Return the (x, y) coordinate for the center point of the cell that contains the specified text.  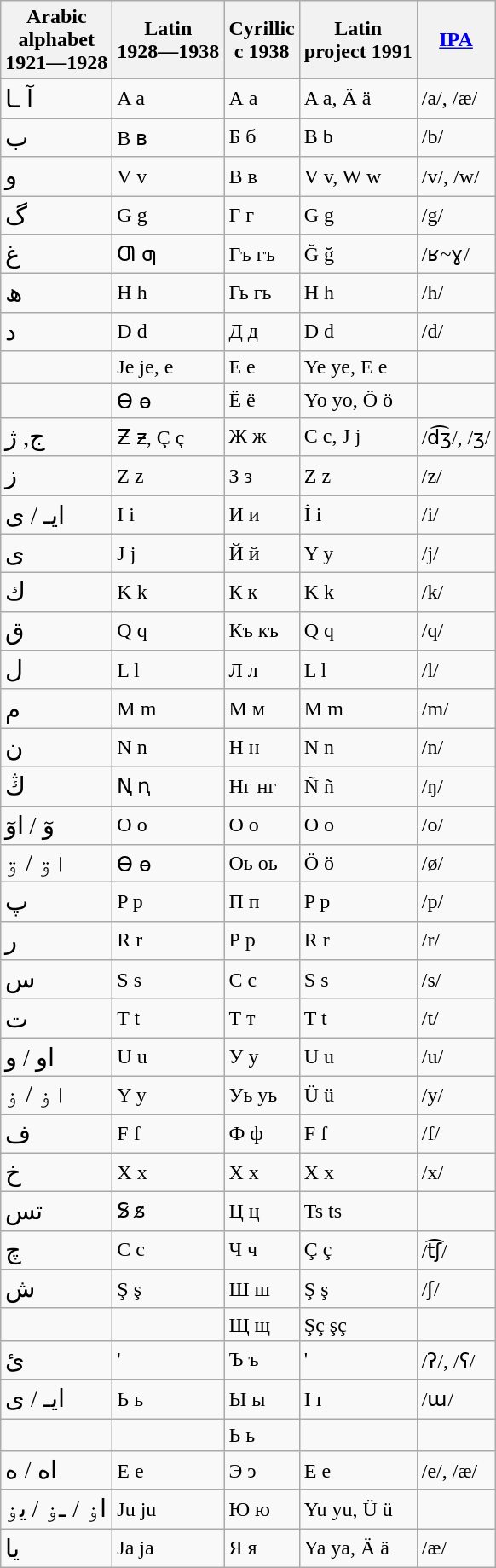
ف (56, 1133)
Ƶ ƶ, Ç ç (169, 437)
ی (56, 553)
Ja ja (169, 1548)
آ ـا (56, 99)
اۏ / ۏ (56, 1095)
Ж ж (262, 437)
Ф ф (262, 1133)
I i (169, 514)
اوٓ‎‎‎ / وٓ‎‎‎ (56, 825)
/l/ (456, 670)
ش (56, 1289)
/r/ (456, 940)
/æ/ (456, 1548)
ك (56, 593)
Ё ё (262, 401)
Гь гь (262, 293)
/j/ (456, 553)
ب (56, 137)
ھ (56, 293)
C c (169, 1250)
گ (56, 216)
Ts ts (358, 1212)
Нг нг (262, 786)
/p/ (456, 902)
I ı (358, 1399)
B ʙ (169, 137)
چ (56, 1250)
/ʃ/ (456, 1289)
او / و (56, 1057)
З з (262, 476)
М м (262, 709)
تس (56, 1212)
Yu yu, Ü ü (358, 1509)
Ö ö (358, 864)
Ğ ğ (358, 254)
Уь уь (262, 1095)
/g/ (456, 216)
Къ къ (262, 631)
/x/ (456, 1172)
اه / ه (56, 1471)
В в (262, 176)
ایـ / ی (56, 1399)
Şç şç (358, 1324)
Щ щ (262, 1324)
V v (169, 176)
Й й (262, 553)
اۊ / ۊ (56, 864)
ت (56, 1018)
خ (56, 1172)
Б б (262, 137)
Д д (262, 332)
Г г (262, 216)
/b/ (456, 137)
Гъ гъ (262, 254)
IPA (456, 40)
Ya ya, Ä ä (358, 1548)
Ю ю (262, 1509)
/h/ (456, 293)
/k/ (456, 593)
/a/, /æ/ (456, 99)
Ч ч (262, 1250)
/f/ (456, 1133)
Cyrillic c 1938 (262, 40)
یا (56, 1548)
Je je, e (169, 367)
س (56, 980)
A a (169, 99)
Arabic alphabet 1921—1928 (56, 40)
ر (56, 940)
پ (56, 902)
Э э (262, 1471)
/ø/ (456, 864)
/ɯ/ (456, 1399)
J j (169, 553)
اۏ / ـۏ / یۏ (56, 1509)
/d/ (456, 332)
Т т (262, 1018)
Ъ ъ (262, 1360)
د (56, 332)
Ц ц (262, 1212)
Е е (262, 367)
و (56, 176)
ز (56, 476)
/d͡ʒ/, /ʒ/ (456, 437)
ئ (56, 1360)
/z/ (456, 476)
/n/ (456, 748)
Р р (262, 940)
Х х (262, 1172)
У у (262, 1057)
Ñ ñ (358, 786)
A a, Ä ä (358, 99)
م (56, 709)
C c, J j (358, 437)
Н н (262, 748)
И и (262, 514)
ل (56, 670)
V v, W w (358, 176)
Ƣ ƣ (169, 254)
İ i (358, 514)
К к (262, 593)
С с (262, 980)
Yo yo, Ö ö (358, 401)
/e/, /æ/ (456, 1471)
Ш ш (262, 1289)
Ꞑ ꞑ (169, 786)
/m/ (456, 709)
/y/ (456, 1095)
Ç ç (358, 1250)
/q/ (456, 631)
S̷ s̷ (169, 1212)
Ы ы (262, 1399)
/s/ (456, 980)
B b (358, 137)
О о (262, 825)
ن (56, 748)
/t/ (456, 1018)
П п (262, 902)
Ü ü (358, 1095)
/ŋ/ (456, 786)
/ʁ~ɣ/ (456, 254)
ڭ (56, 786)
Latin 1928—1938 (169, 40)
/u/ (456, 1057)
/v/, /w/ (456, 176)
Оь оь (262, 864)
А а (262, 99)
غ (56, 254)
Ye ye, E e (358, 367)
/o/ (456, 825)
ق (56, 631)
/i/ (456, 514)
Л л (262, 670)
Latinproject 1991 (358, 40)
/t͡ʃ/ (456, 1250)
Я я (262, 1548)
ج, ژ (56, 437)
ایـ‌ / ی (56, 514)
/ʔ/, /ʕ/ (456, 1360)
Ju ju (169, 1509)
